Pinpoint the cell where the given text exists, returning its [X, Y] midpoint coordinate. 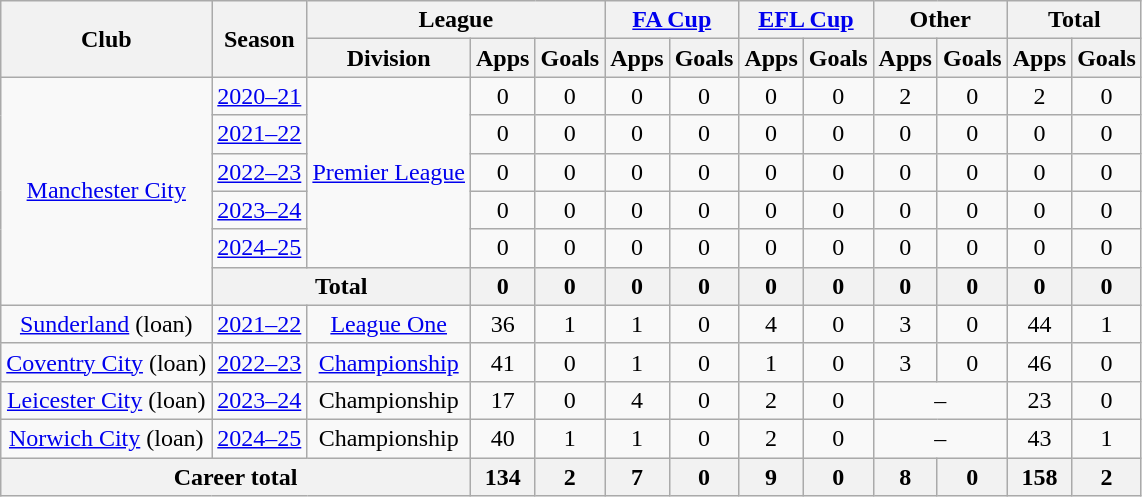
40 [503, 438]
Season [260, 39]
17 [503, 400]
EFL Cup [806, 20]
Leicester City (loan) [106, 400]
23 [1039, 400]
8 [905, 477]
46 [1039, 362]
Norwich City (loan) [106, 438]
9 [771, 477]
7 [637, 477]
Manchester City [106, 191]
44 [1039, 324]
43 [1039, 438]
41 [503, 362]
134 [503, 477]
158 [1039, 477]
FA Cup [672, 20]
Career total [236, 477]
36 [503, 324]
Sunderland (loan) [106, 324]
Other [940, 20]
Club [106, 39]
League One [389, 324]
League [456, 20]
Coventry City (loan) [106, 362]
Division [389, 58]
2020–21 [260, 96]
Premier League [389, 172]
